Pinpoint the cell where the given text exists, returning its [x, y] midpoint coordinate. 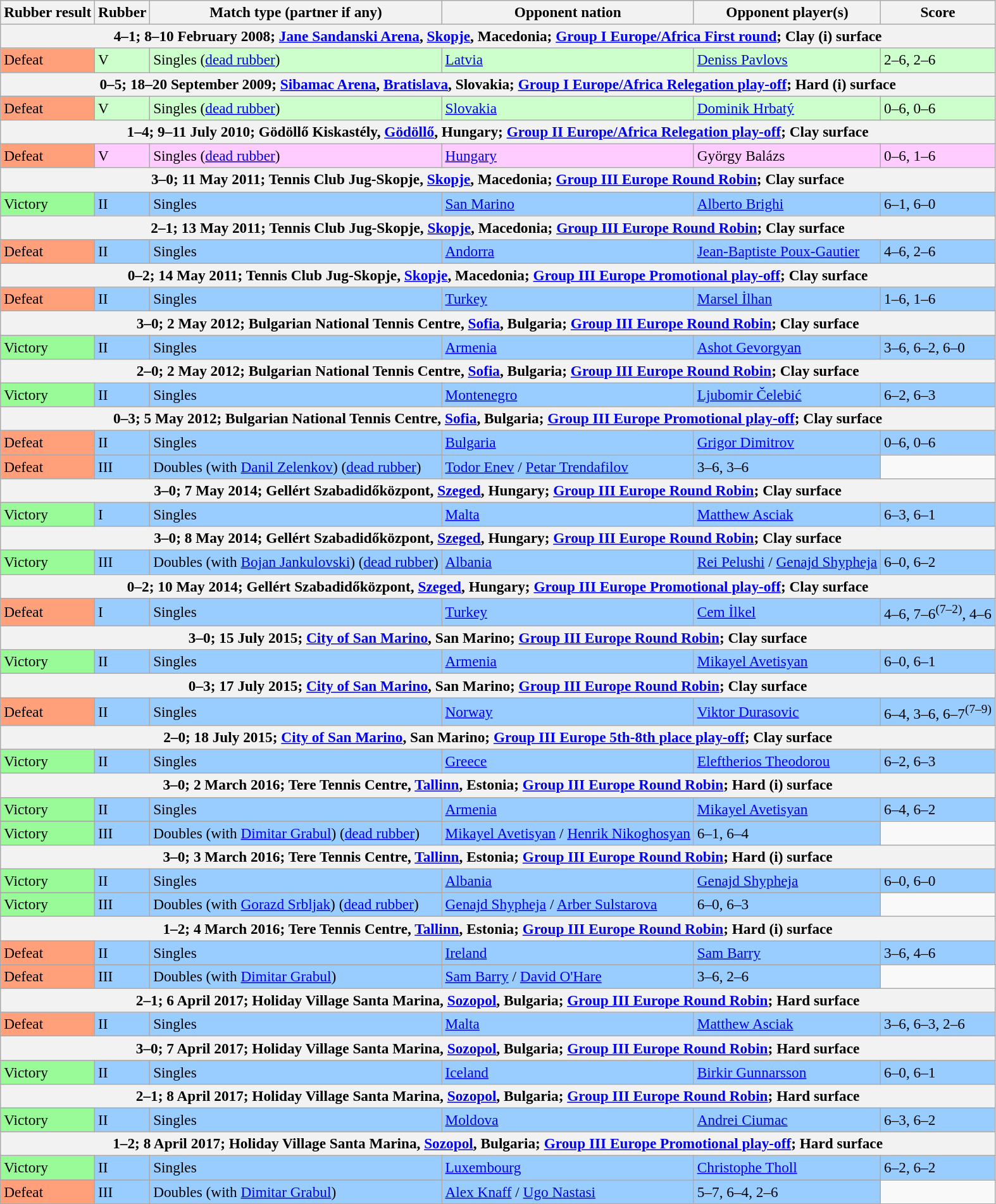
Genajd Shypheja [787, 881]
Match type (partner if any) [296, 12]
3–0; 7 April 2017; Holiday Village Santa Marina, Sozopol, Bulgaria; Group III Europe Round Robin; Hard surface [498, 1048]
Luxembourg [568, 1167]
0–3; 17 July 2015; City of San Marino, San Marino; Group III Europe Round Robin; Clay surface [498, 685]
3–6, 6–3, 2–6 [938, 1024]
Bulgaria [568, 442]
3–6, 3–6 [787, 466]
3–6, 4–6 [938, 952]
Latvia [568, 60]
3–0; 7 May 2014; Gellért Szabadidőközpont, Szeged, Hungary; Group III Europe Round Robin; Clay surface [498, 490]
Rubber [123, 12]
Hungary [568, 156]
4–1; 8–10 February 2008; Jane Sandanski Arena, Skopje, Macedonia; Group I Europe/Africa First round; Clay (i) surface [498, 36]
0–6, 1–6 [938, 156]
3–0; 8 May 2014; Gellért Szabadidőközpont, Szeged, Hungary; Group III Europe Round Robin; Clay surface [498, 538]
6–4, 3–6, 6–7(7–9) [938, 711]
Norway [568, 711]
2–0; 2 May 2012; Bulgarian National Tennis Centre, Sofia, Bulgaria; Group III Europe Round Robin; Clay surface [498, 371]
0–2; 10 May 2014; Gellért Szabadidőközpont, Szeged, Hungary; Group III Europe Promotional play-off; Clay surface [498, 586]
Andrei Ciumac [787, 1120]
György Balázs [787, 156]
Doubles (with Dimitar Grabul) (dead rubber) [296, 833]
Genajd Shypheja / Arber Sulstarova [568, 905]
Score [938, 12]
0–5; 18–20 September 2009; Sibamac Arena, Bratislava, Slovakia; Group I Europe/Africa Relegation play-off; Hard (i) surface [498, 84]
San Marino [568, 204]
3–6, 2–6 [787, 976]
6–4, 6–2 [938, 809]
3–0; 3 March 2016; Tere Tennis Centre, Tallinn, Estonia; Group III Europe Round Robin; Hard (i) surface [498, 857]
Deniss Pavlovs [787, 60]
4–6, 7–6(7–2), 4–6 [938, 612]
1–6, 1–6 [938, 299]
4–6, 2–6 [938, 251]
6–0, 6–3 [787, 905]
Todor Enev / Petar Trendafilov [568, 466]
3–0; 11 May 2011; Tennis Club Jug-Skopje, Skopje, Macedonia; Group III Europe Round Robin; Clay surface [498, 180]
Opponent nation [568, 12]
Montenegro [568, 395]
2–6, 2–6 [938, 60]
6–2, 6–2 [938, 1167]
Eleftherios Theodorou [787, 761]
Ljubomir Čelebić [787, 395]
Dominik Hrbatý [787, 108]
6–0, 6–2 [938, 562]
Slovakia [568, 108]
Birkir Gunnarsson [787, 1072]
6–3, 6–2 [938, 1120]
3–0; 15 July 2015; City of San Marino, San Marino; Group III Europe Round Robin; Clay surface [498, 638]
3–0; 2 May 2012; Bulgarian National Tennis Centre, Sofia, Bulgaria; Group III Europe Round Robin; Clay surface [498, 323]
2–1; 6 April 2017; Holiday Village Santa Marina, Sozopol, Bulgaria; Group III Europe Round Robin; Hard surface [498, 1000]
2–0; 18 July 2015; City of San Marino, San Marino; Group III Europe 5th-8th place play-off; Clay surface [498, 737]
0–2; 14 May 2011; Tennis Club Jug-Skopje, Skopje, Macedonia; Group III Europe Promotional play-off; Clay surface [498, 275]
2–1; 8 April 2017; Holiday Village Santa Marina, Sozopol, Bulgaria; Group III Europe Round Robin; Hard surface [498, 1096]
Iceland [568, 1072]
1–2; 8 April 2017; Holiday Village Santa Marina, Sozopol, Bulgaria; Group III Europe Promotional play-off; Hard surface [498, 1143]
Alberto Brighi [787, 204]
3–0; 2 March 2016; Tere Tennis Centre, Tallinn, Estonia; Group III Europe Round Robin; Hard (i) surface [498, 785]
6–0, 6–0 [938, 881]
Doubles (with Bojan Jankulovski) (dead rubber) [296, 562]
1–4; 9–11 July 2010; Gödöllő Kiskastély, Gödöllő, Hungary; Group II Europe/Africa Relegation play-off; Clay surface [498, 132]
Alex Knaff / Ugo Nastasi [568, 1191]
Rei Pelushi / Genajd Shypheja [787, 562]
Doubles (with Gorazd Srbljak) (dead rubber) [296, 905]
5–7, 6–4, 2–6 [787, 1191]
Andorra [568, 251]
Mikayel Avetisyan / Henrik Nikoghosyan [568, 833]
Rubber result [48, 12]
1–2; 4 March 2016; Tere Tennis Centre, Tallinn, Estonia; Group III Europe Round Robin; Hard (i) surface [498, 928]
Cem İlkel [787, 612]
Opponent player(s) [787, 12]
Moldova [568, 1120]
Viktor Durasovic [787, 711]
0–3; 5 May 2012; Bulgarian National Tennis Centre, Sofia, Bulgaria; Group III Europe Promotional play-off; Clay surface [498, 419]
Grigor Dimitrov [787, 442]
Christophe Tholl [787, 1167]
3–6, 6–2, 6–0 [938, 347]
Doubles (with Danil Zelenkov) (dead rubber) [296, 466]
6–3, 6–1 [938, 514]
2–1; 13 May 2011; Tennis Club Jug-Skopje, Skopje, Macedonia; Group III Europe Round Robin; Clay surface [498, 227]
6–1, 6–4 [787, 833]
Greece [568, 761]
Marsel İlhan [787, 299]
Jean-Baptiste Poux-Gautier [787, 251]
Ireland [568, 952]
Ashot Gevorgyan [787, 347]
Sam Barry / David O'Hare [568, 976]
6–1, 6–0 [938, 204]
Sam Barry [787, 952]
